Locate the cell with the specified text and output its [X, Y] center coordinate. 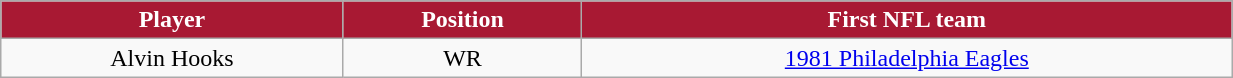
1981 Philadelphia Eagles [907, 58]
First NFL team [907, 20]
WR [462, 58]
Alvin Hooks [172, 58]
Player [172, 20]
Position [462, 20]
